From the cell containing the given text, extract its center point as (X, Y) coordinate. 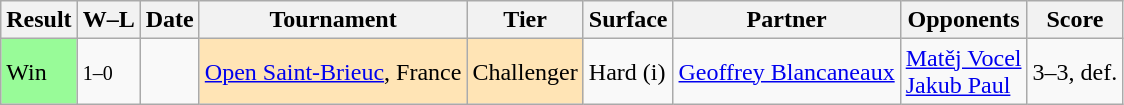
Matěj Vocel Jakub Paul (964, 72)
Date (170, 20)
Tournament (333, 20)
Score (1075, 20)
Result (39, 20)
1–0 (108, 72)
Hard (i) (628, 72)
Partner (786, 20)
Open Saint-Brieuc, France (333, 72)
Opponents (964, 20)
Geoffrey Blancaneaux (786, 72)
3–3, def. (1075, 72)
W–L (108, 20)
Challenger (525, 72)
Surface (628, 20)
Win (39, 72)
Tier (525, 20)
